Search for the cell housing the specified text and yield its [x, y] center coordinate. 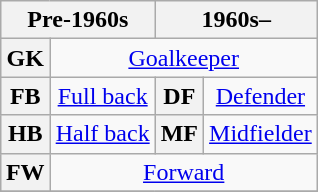
Half back [102, 134]
Defender [261, 96]
MF [179, 134]
FB [25, 96]
Pre-1960s [78, 20]
1960s– [236, 20]
Goalkeeper [184, 58]
FW [25, 172]
Midfielder [261, 134]
Full back [102, 96]
GK [25, 58]
Forward [184, 172]
DF [179, 96]
HB [25, 134]
